Search for the cell housing the specified text and yield its (X, Y) center coordinate. 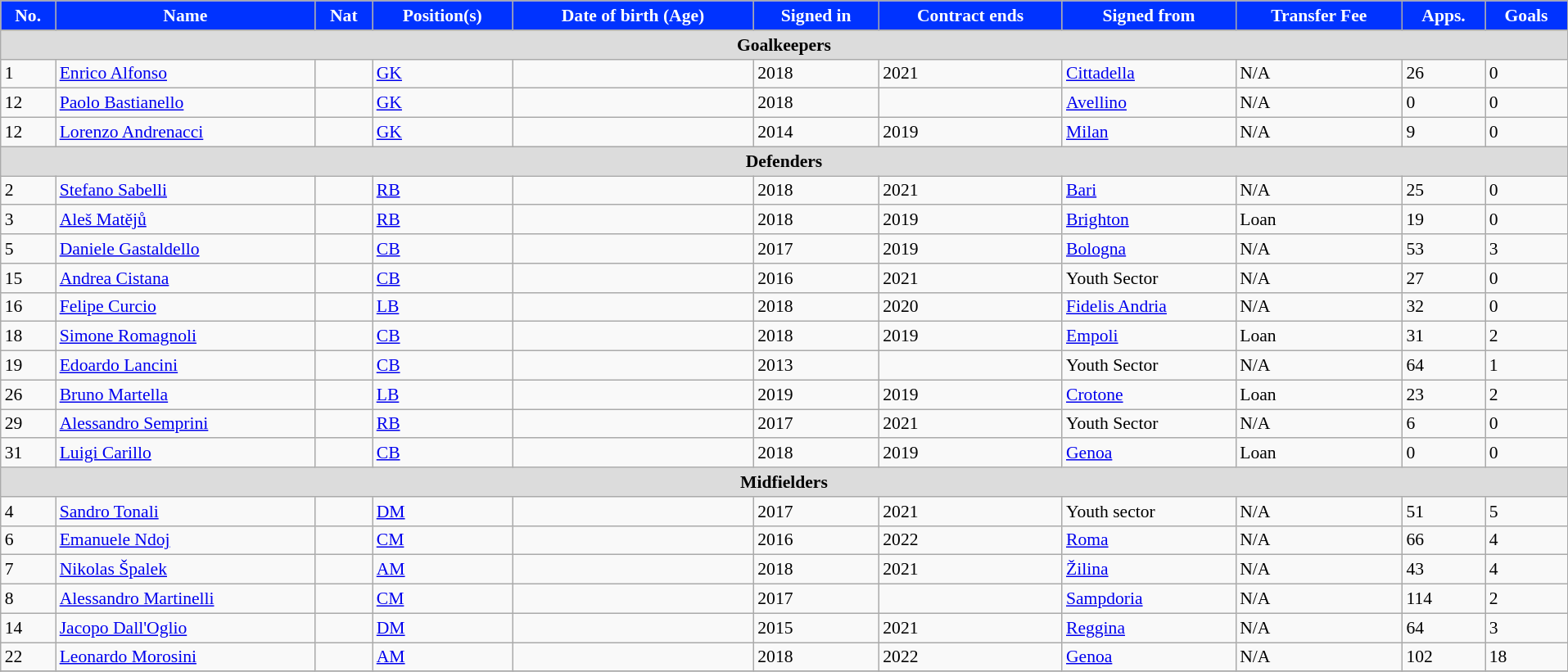
51 (1443, 512)
Felipe Curcio (185, 307)
Goalkeepers (784, 45)
Leonardo Morosini (185, 657)
Nikolas Špalek (185, 570)
53 (1443, 249)
22 (28, 657)
Bologna (1149, 249)
Crotone (1149, 395)
Luigi Carillo (185, 453)
Apps. (1443, 16)
Avellino (1149, 103)
32 (1443, 307)
23 (1443, 395)
Signed from (1149, 16)
9 (1443, 133)
15 (28, 278)
Bruno Martella (185, 395)
Empoli (1149, 336)
Sampdoria (1149, 599)
Midfielders (784, 482)
25 (1443, 191)
Youth sector (1149, 512)
Transfer Fee (1318, 16)
66 (1443, 540)
2013 (816, 366)
27 (1443, 278)
Andrea Cistana (185, 278)
7 (28, 570)
Jacopo Dall'Oglio (185, 628)
No. (28, 16)
Name (185, 16)
2020 (970, 307)
Sandro Tonali (185, 512)
Lorenzo Andrenacci (185, 133)
Simone Romagnoli (185, 336)
Position(s) (442, 16)
Nat (344, 16)
Roma (1149, 540)
2014 (816, 133)
Goals (1526, 16)
14 (28, 628)
43 (1443, 570)
Cittadella (1149, 74)
29 (28, 424)
Signed in (816, 16)
16 (28, 307)
Daniele Gastaldello (185, 249)
Brighton (1149, 220)
Milan (1149, 133)
Enrico Alfonso (185, 74)
Reggina (1149, 628)
Bari (1149, 191)
Edoardo Lancini (185, 366)
Date of birth (Age) (633, 16)
2015 (816, 628)
Stefano Sabelli (185, 191)
Alessandro Semprini (185, 424)
Contract ends (970, 16)
Alessandro Martinelli (185, 599)
Defenders (784, 161)
Fidelis Andria (1149, 307)
Paolo Bastianello (185, 103)
102 (1443, 657)
8 (28, 599)
Žilina (1149, 570)
Emanuele Ndoj (185, 540)
114 (1443, 599)
Aleš Matějů (185, 220)
